Output the [X, Y] coordinate of the center of the cell containing the given text.  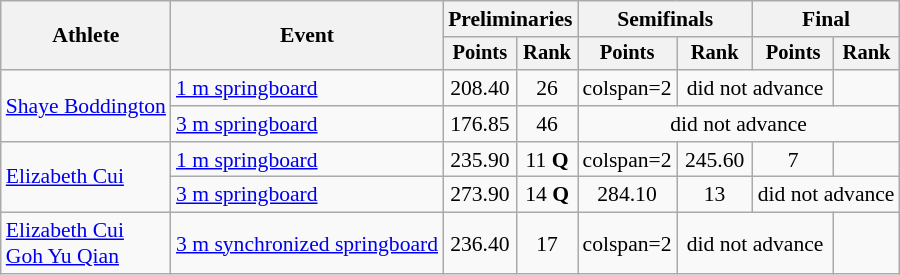
236.40 [480, 244]
7 [794, 160]
Preliminaries [510, 19]
284.10 [628, 195]
13 [715, 195]
208.40 [480, 88]
Athlete [86, 36]
11 Q [548, 160]
46 [548, 124]
235.90 [480, 160]
26 [548, 88]
Shaye Boddington [86, 106]
3 m synchronized springboard [307, 244]
Elizabeth Cui [86, 178]
176.85 [480, 124]
17 [548, 244]
14 Q [548, 195]
Event [307, 36]
273.90 [480, 195]
Final [826, 19]
Elizabeth CuiGoh Yu Qian [86, 244]
245.60 [715, 160]
Semifinals [666, 19]
